Provide the [x, y] coordinate of the cell's center where the given text is located.  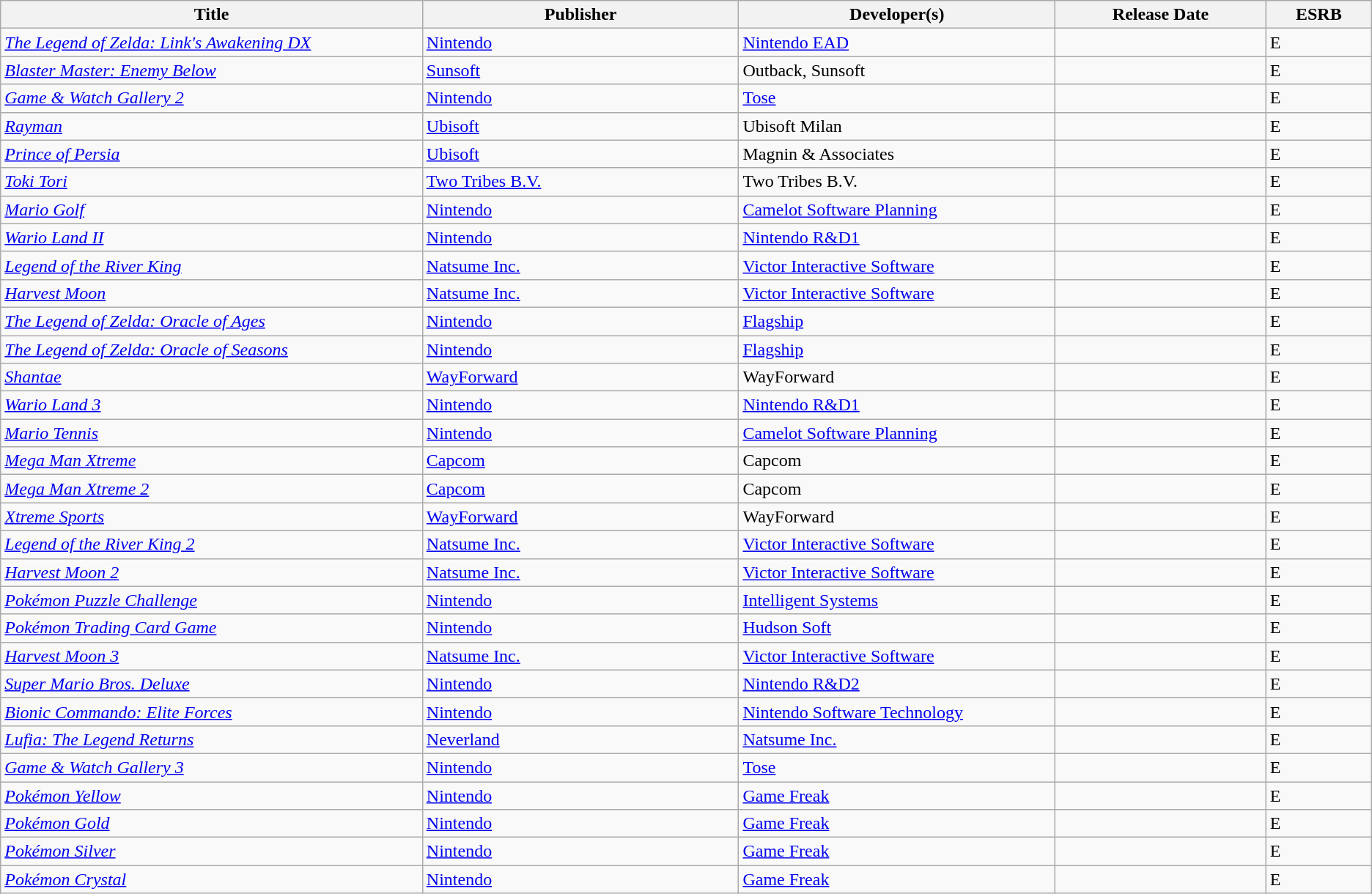
Mega Man Xtreme 2 [212, 489]
Hudson Soft [897, 628]
Prince of Persia [212, 154]
Outback, Sunsoft [897, 70]
Nintendo R&D2 [897, 684]
Sunsoft [580, 70]
Release Date [1161, 15]
Pokémon Crystal [212, 879]
Pokémon Gold [212, 824]
Blaster Master: Enemy Below [212, 70]
Mario Tennis [212, 433]
Ubisoft Milan [897, 126]
The Legend of Zelda: Oracle of Ages [212, 321]
Nintendo Software Technology [897, 712]
Legend of the River King [212, 265]
The Legend of Zelda: Link's Awakening DX [212, 43]
Bionic Commando: Elite Forces [212, 712]
Pokémon Trading Card Game [212, 628]
Game & Watch Gallery 2 [212, 98]
Game & Watch Gallery 3 [212, 767]
Toki Tori [212, 182]
Legend of the River King 2 [212, 544]
Intelligent Systems [897, 600]
Harvest Moon 3 [212, 656]
Nintendo EAD [897, 43]
Shantae [212, 377]
Neverland [580, 739]
The Legend of Zelda: Oracle of Seasons [212, 350]
Pokémon Yellow [212, 795]
Lufia: The Legend Returns [212, 739]
Pokémon Puzzle Challenge [212, 600]
Pokémon Silver [212, 851]
Rayman [212, 126]
Super Mario Bros. Deluxe [212, 684]
Mario Golf [212, 210]
Wario Land II [212, 237]
Harvest Moon [212, 293]
Developer(s) [897, 15]
Mega Man Xtreme [212, 461]
Xtreme Sports [212, 517]
Magnin & Associates [897, 154]
Publisher [580, 15]
Wario Land 3 [212, 405]
Harvest Moon 2 [212, 572]
Title [212, 15]
ESRB [1318, 15]
